Extract the (x, y) coordinate from the center of the cell holding the provided text.  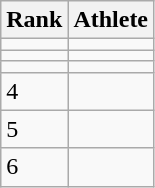
6 (34, 167)
Rank (34, 20)
Athlete (111, 20)
5 (34, 129)
4 (34, 91)
